Search for the cell housing the specified text and yield its [x, y] center coordinate. 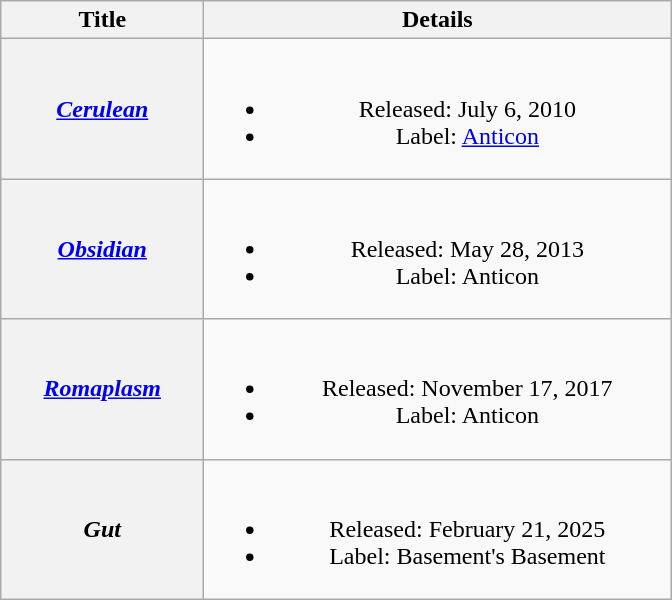
Released: May 28, 2013Label: Anticon [438, 249]
Romaplasm [102, 389]
Gut [102, 529]
Released: July 6, 2010Label: Anticon [438, 109]
Obsidian [102, 249]
Title [102, 20]
Cerulean [102, 109]
Details [438, 20]
Released: November 17, 2017Label: Anticon [438, 389]
Released: February 21, 2025Label: Basement's Basement [438, 529]
